Scan for the cell matching the given text and deliver its [X, Y] coordinate at center. 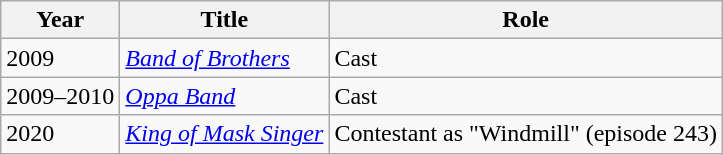
Role [526, 20]
Oppa Band [224, 96]
King of Mask Singer [224, 134]
Year [60, 20]
Band of Brothers [224, 58]
Contestant as "Windmill" (episode 243) [526, 134]
2009 [60, 58]
2009–2010 [60, 96]
2020 [60, 134]
Title [224, 20]
